Pinpoint the cell where the given text exists, returning its (X, Y) midpoint coordinate. 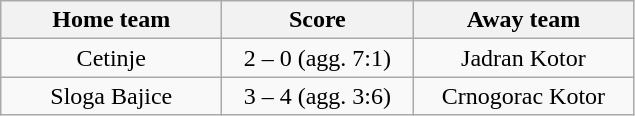
2 – 0 (agg. 7:1) (318, 58)
Crnogorac Kotor (524, 96)
Home team (112, 20)
3 – 4 (agg. 3:6) (318, 96)
Away team (524, 20)
Jadran Kotor (524, 58)
Cetinje (112, 58)
Sloga Bajice (112, 96)
Score (318, 20)
